Output the [X, Y] coordinate of the center of the cell containing the given text.  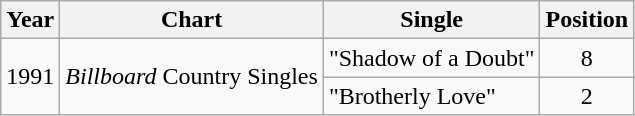
"Brotherly Love" [432, 96]
Year [30, 20]
Single [432, 20]
1991 [30, 77]
Billboard Country Singles [192, 77]
Position [587, 20]
"Shadow of a Doubt" [432, 58]
2 [587, 96]
Chart [192, 20]
8 [587, 58]
